For the text-containing cell, return its midpoint in [X, Y] coordinate format. 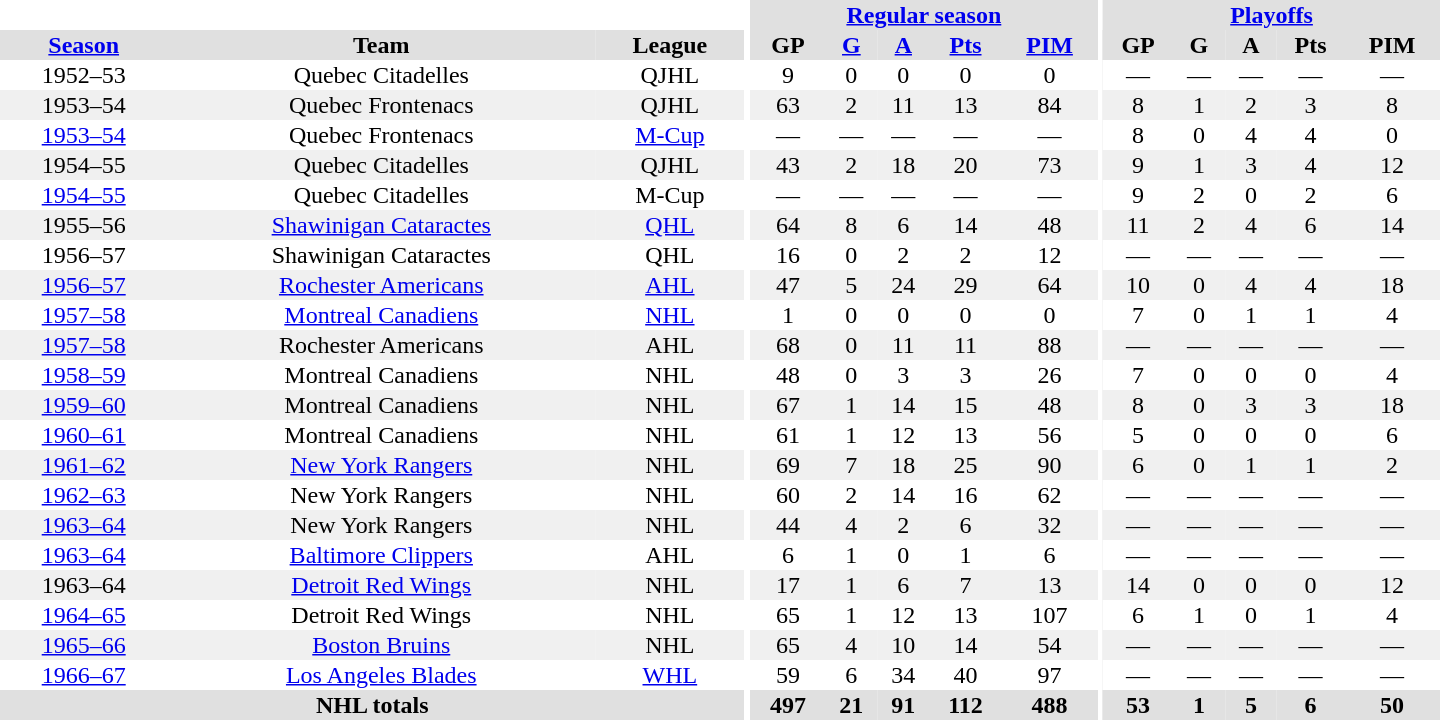
40 [966, 675]
Los Angeles Blades [381, 675]
107 [1050, 615]
90 [1050, 465]
26 [1050, 375]
84 [1050, 105]
1958–59 [84, 375]
62 [1050, 495]
59 [788, 675]
Boston Bruins [381, 645]
97 [1050, 675]
1955–56 [84, 225]
73 [1050, 165]
56 [1050, 435]
25 [966, 465]
1962–63 [84, 495]
Regular season [924, 15]
32 [1050, 525]
1965–66 [84, 645]
60 [788, 495]
1959–60 [84, 405]
63 [788, 105]
League [670, 45]
1966–67 [84, 675]
67 [788, 405]
15 [966, 405]
53 [1138, 705]
497 [788, 705]
Team [381, 45]
21 [851, 705]
1964–65 [84, 615]
91 [903, 705]
1952–53 [84, 75]
WHL [670, 675]
NHL totals [372, 705]
Playoffs [1272, 15]
17 [788, 585]
29 [966, 285]
1960–61 [84, 435]
34 [903, 675]
88 [1050, 345]
1961–62 [84, 465]
44 [788, 525]
69 [788, 465]
50 [1392, 705]
47 [788, 285]
61 [788, 435]
Baltimore Clippers [381, 555]
488 [1050, 705]
54 [1050, 645]
68 [788, 345]
43 [788, 165]
20 [966, 165]
112 [966, 705]
Season [84, 45]
24 [903, 285]
